Search for the cell housing the specified text and yield its (X, Y) center coordinate. 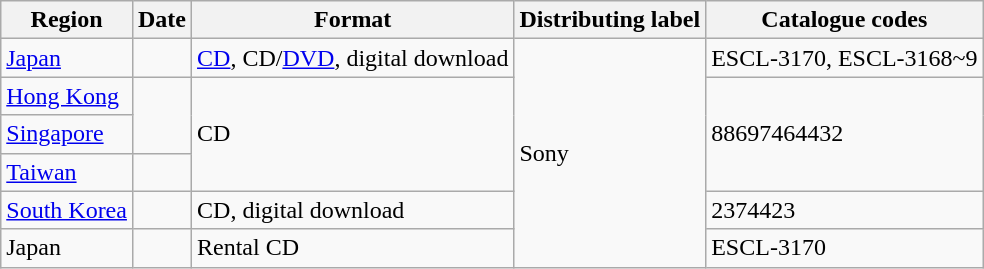
Catalogue codes (844, 20)
CD, CD/DVD, digital download (353, 58)
Hong Kong (67, 96)
ESCL-3170, ESCL-3168~9 (844, 58)
Taiwan (67, 172)
ESCL-3170 (844, 248)
2374423 (844, 210)
88697464432 (844, 134)
Format (353, 20)
Singapore (67, 134)
South Korea (67, 210)
Distributing label (610, 20)
Rental CD (353, 248)
Sony (610, 153)
Date (162, 20)
Region (67, 20)
CD (353, 134)
CD, digital download (353, 210)
